Locate the cell with the specified text and output its [X, Y] center coordinate. 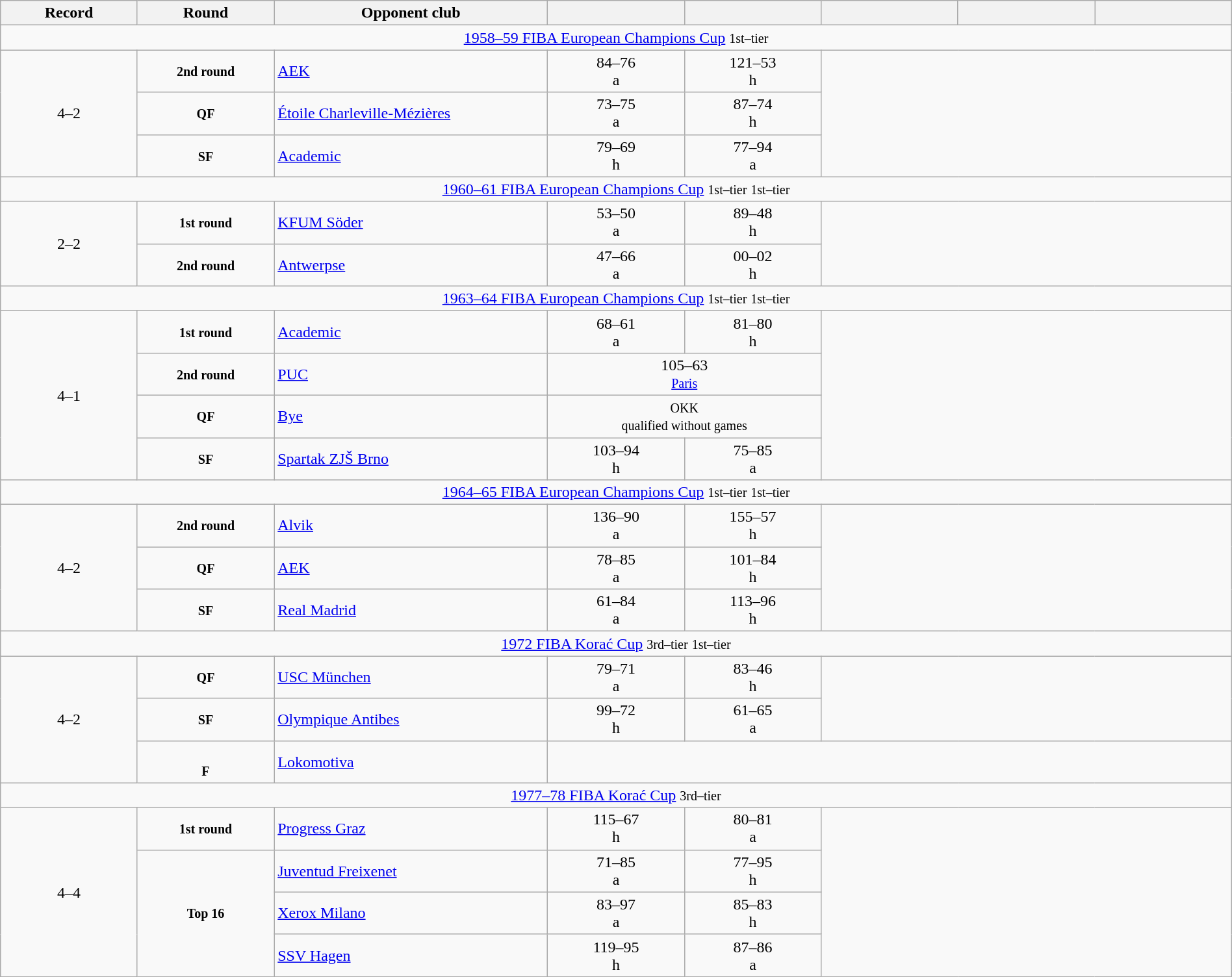
79–71 a [616, 677]
79–69 h [616, 156]
1960–61 FIBA European Champions Cup 1st–tier 1st–tier [616, 189]
87–86 a [752, 955]
89–48 h [752, 222]
115–67 h [616, 829]
77–94 a [752, 156]
87–74 h [752, 113]
71–85 a [616, 870]
68–61 a [616, 331]
Juventud Freixenet [411, 870]
105–63Paris [685, 374]
155–57 h [752, 526]
83–46 h [752, 677]
99–72 h [616, 720]
F [205, 761]
2–2 [69, 244]
121–53 h [752, 71]
81–80 h [752, 331]
Olympique Antibes [411, 720]
Bye [411, 416]
Alvik [411, 526]
Xerox Milano [411, 913]
Top 16 [205, 913]
4–4 [69, 892]
Round [205, 13]
1964–65 FIBA European Champions Cup 1st–tier 1st–tier [616, 492]
Real Madrid [411, 611]
PUC [411, 374]
61–65 a [752, 720]
1958–59 FIBA European Champions Cup 1st–tier [616, 38]
USC München [411, 677]
Record [69, 13]
53–50 a [616, 222]
85–83 h [752, 913]
78–85 a [616, 568]
77–95 h [752, 870]
61–84 a [616, 611]
75–85 a [752, 459]
Progress Graz [411, 829]
Opponent club [411, 13]
119–95 h [616, 955]
Lokomotiva [411, 761]
47–66 a [616, 265]
SSV Hagen [411, 955]
101–84 h [752, 568]
00–02 h [752, 265]
Étoile Charleville-Mézières [411, 113]
KFUM Söder [411, 222]
Antwerpse [411, 265]
4–1 [69, 395]
73–75 a [616, 113]
103–94 h [616, 459]
Spartak ZJŠ Brno [411, 459]
113–96 h [752, 611]
136–90 a [616, 526]
80–81 a [752, 829]
1972 FIBA Korać Cup 3rd–tier 1st–tier [616, 644]
OKK qualified without games [685, 416]
84–76 a [616, 71]
1963–64 FIBA European Champions Cup 1st–tier 1st–tier [616, 298]
1977–78 FIBA Korać Cup 3rd–tier [616, 795]
83–97 a [616, 913]
